Identify which cell holds the provided text, then report its [X, Y] central coordinate. 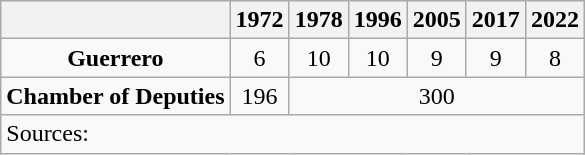
1972 [260, 20]
Chamber of Deputies [116, 96]
2022 [554, 20]
2017 [496, 20]
1978 [318, 20]
6 [260, 58]
2005 [436, 20]
Sources: [293, 134]
8 [554, 58]
300 [436, 96]
Guerrero [116, 58]
196 [260, 96]
1996 [378, 20]
